Identify which cell holds the provided text, then report its [x, y] central coordinate. 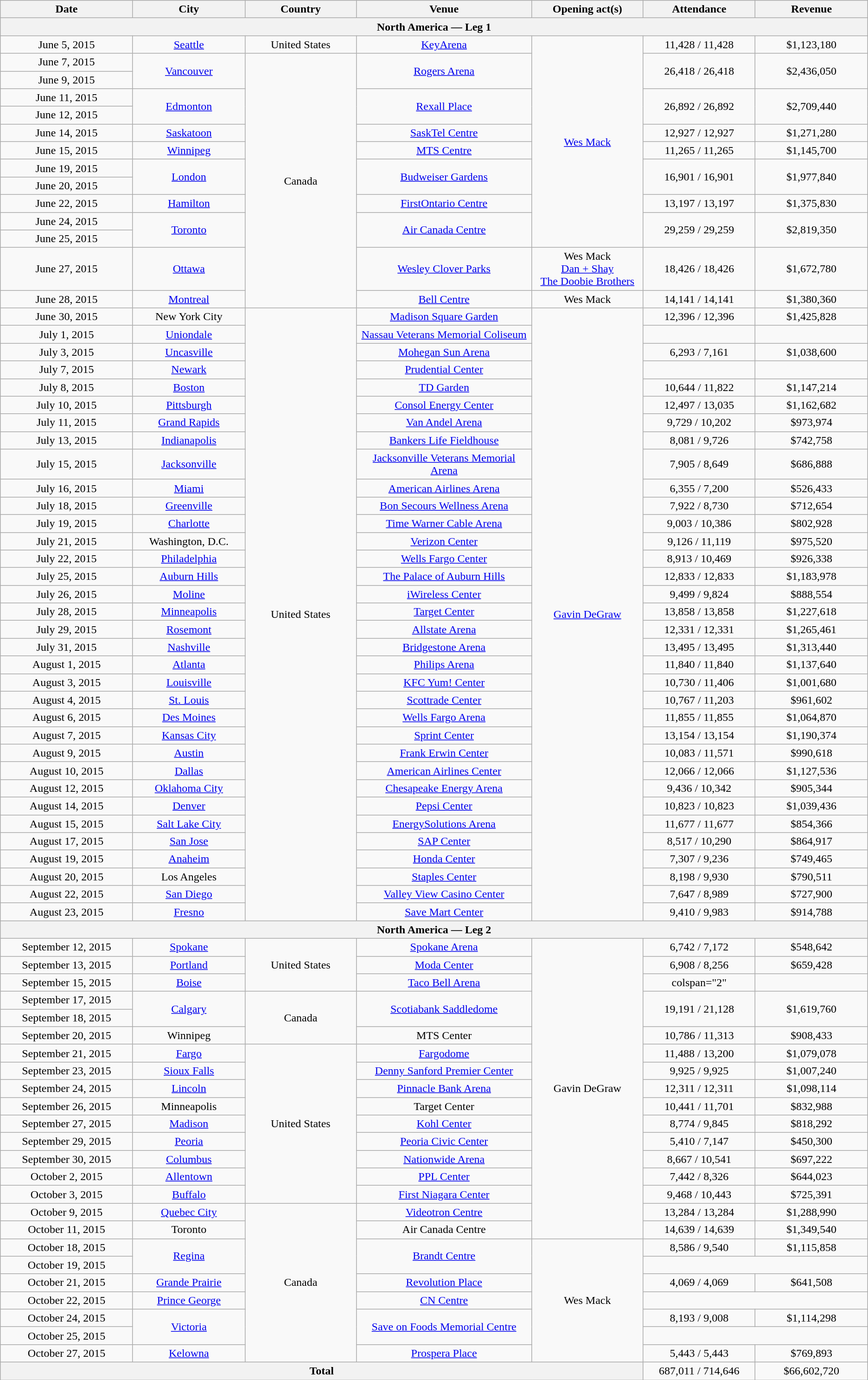
Newark [189, 370]
July 15, 2015 [67, 464]
10,730 / 11,406 [699, 682]
Auburn Hills [189, 577]
12,833 / 12,833 [699, 577]
6,355 / 7,200 [699, 488]
American Airlines Arena [444, 488]
Fargodome [444, 1053]
September 26, 2015 [67, 1106]
12,311 / 12,311 [699, 1088]
Nassau Veterans Memorial Coliseum [444, 334]
9,410 / 9,983 [699, 912]
Honda Center [444, 859]
$1,145,700 [811, 150]
Rogers Arena [444, 71]
Date [67, 9]
$1,619,760 [811, 1009]
13,858 / 13,858 [699, 612]
July 26, 2015 [67, 594]
KFC Yum! Center [444, 682]
12,331 / 12,331 [699, 629]
August 10, 2015 [67, 770]
$749,465 [811, 859]
$832,988 [811, 1106]
13,197 / 13,197 [699, 203]
Grande Prairie [189, 1283]
Frank Erwin Center [444, 753]
Total [322, 1371]
8,517 / 10,290 [699, 841]
5,410 / 7,147 [699, 1142]
June 25, 2015 [67, 239]
Wells Fargo Center [444, 559]
$1,380,360 [811, 299]
Philips Arena [444, 665]
Miami [189, 488]
$1,147,214 [811, 387]
Taco Bell Arena [444, 982]
7,647 / 8,989 [699, 894]
8,774 / 9,845 [699, 1124]
Buffalo [189, 1194]
SAP Center [444, 841]
12,396 / 12,396 [699, 317]
Dallas [189, 770]
Spokane Arena [444, 947]
Scotiabank Saddledome [444, 1009]
New York City [189, 317]
October 25, 2015 [67, 1335]
14,141 / 14,141 [699, 299]
KeyArena [444, 45]
Budweiser Gardens [444, 177]
June 5, 2015 [67, 45]
Chesapeake Energy Arena [444, 788]
$818,292 [811, 1124]
July 13, 2015 [67, 440]
687,011 / 714,646 [699, 1371]
$641,508 [811, 1283]
Fresno [189, 912]
$526,433 [811, 488]
Seattle [189, 45]
August 12, 2015 [67, 788]
$914,788 [811, 912]
June 14, 2015 [67, 133]
$961,602 [811, 700]
9,925 / 9,925 [699, 1071]
10,786 / 11,313 [699, 1035]
$1,064,870 [811, 718]
$864,917 [811, 841]
September 24, 2015 [67, 1088]
10,823 / 10,823 [699, 806]
August 15, 2015 [67, 823]
Mohegan Sun Arena [444, 352]
October 11, 2015 [67, 1230]
St. Louis [189, 700]
13,154 / 13,154 [699, 735]
9,126 / 11,119 [699, 541]
$659,428 [811, 965]
7,442 / 8,326 [699, 1177]
August 20, 2015 [67, 877]
August 4, 2015 [67, 700]
Venue [444, 9]
EnergySolutions Arena [444, 823]
October 9, 2015 [67, 1212]
12,497 / 13,035 [699, 405]
29,259 / 29,259 [699, 230]
$2,819,350 [811, 230]
Van Andel Arena [444, 423]
Consol Energy Center [444, 405]
$854,366 [811, 823]
Bridgestone Arena [444, 647]
San Diego [189, 894]
July 3, 2015 [67, 352]
Bon Secours Wellness Arena [444, 506]
Boise [189, 982]
October 19, 2015 [67, 1265]
Uniondale [189, 334]
Washington, D.C. [189, 541]
Fargo [189, 1053]
Philadelphia [189, 559]
$1,271,280 [811, 133]
$1,123,180 [811, 45]
June 9, 2015 [67, 80]
June 11, 2015 [67, 97]
$908,433 [811, 1035]
July 16, 2015 [67, 488]
Ottawa [189, 269]
8,193 / 9,008 [699, 1318]
13,495 / 13,495 [699, 647]
$888,554 [811, 594]
Staples Center [444, 877]
September 23, 2015 [67, 1071]
August 14, 2015 [67, 806]
SaskTel Centre [444, 133]
Bell Centre [444, 299]
colspan="2" [699, 982]
June 30, 2015 [67, 317]
Saskatoon [189, 133]
Revolution Place [444, 1283]
August 17, 2015 [67, 841]
$2,709,440 [811, 106]
September 12, 2015 [67, 947]
Madison [189, 1124]
October 27, 2015 [67, 1353]
10,441 / 11,701 [699, 1106]
Boston [189, 387]
October 24, 2015 [67, 1318]
October 22, 2015 [67, 1300]
$1,098,114 [811, 1088]
18,426 / 18,426 [699, 269]
July 11, 2015 [67, 423]
August 7, 2015 [67, 735]
Valley View Casino Center [444, 894]
August 6, 2015 [67, 718]
7,307 / 9,236 [699, 859]
7,922 / 8,730 [699, 506]
North America — Leg 1 [434, 27]
September 29, 2015 [67, 1142]
$1,127,536 [811, 770]
North America — Leg 2 [434, 930]
Jacksonville Veterans Memorial Arena [444, 464]
Louisville [189, 682]
$725,391 [811, 1194]
August 3, 2015 [67, 682]
PPL Center [444, 1177]
$742,758 [811, 440]
October 2, 2015 [67, 1177]
September 17, 2015 [67, 1000]
September 20, 2015 [67, 1035]
9,729 / 10,202 [699, 423]
Kansas City [189, 735]
September 27, 2015 [67, 1124]
Kohl Center [444, 1124]
$1,190,374 [811, 735]
June 19, 2015 [67, 168]
$973,974 [811, 423]
Hamilton [189, 203]
July 29, 2015 [67, 629]
MTS Centre [444, 150]
July 19, 2015 [67, 523]
$727,900 [811, 894]
Moda Center [444, 965]
Atlanta [189, 665]
6,293 / 7,161 [699, 352]
Oklahoma City [189, 788]
$712,654 [811, 506]
Wells Fargo Arena [444, 718]
Kelowna [189, 1353]
Vancouver [189, 71]
June 20, 2015 [67, 186]
$905,344 [811, 788]
Portland [189, 965]
8,667 / 10,541 [699, 1159]
6,742 / 7,172 [699, 947]
Quebec City [189, 1212]
Sprint Center [444, 735]
$1,114,298 [811, 1318]
$1,001,680 [811, 682]
11,428 / 11,428 [699, 45]
Pittsburgh [189, 405]
City [189, 9]
July 21, 2015 [67, 541]
$1,227,618 [811, 612]
5,443 / 5,443 [699, 1353]
Videotron Centre [444, 1212]
$1,349,540 [811, 1230]
8,586 / 9,540 [699, 1247]
July 8, 2015 [67, 387]
Verizon Center [444, 541]
Opening act(s) [587, 9]
July 10, 2015 [67, 405]
August 9, 2015 [67, 753]
Austin [189, 753]
August 1, 2015 [67, 665]
12,927 / 12,927 [699, 133]
Prospera Place [444, 1353]
Peoria Civic Center [444, 1142]
19,191 / 21,128 [699, 1009]
July 31, 2015 [67, 647]
$450,300 [811, 1142]
The Palace of Auburn Hills [444, 577]
August 22, 2015 [67, 894]
Peoria [189, 1142]
Moline [189, 594]
MTS Center [444, 1035]
9,499 / 9,824 [699, 594]
June 22, 2015 [67, 203]
Save on Foods Memorial Centre [444, 1327]
11,265 / 11,265 [699, 150]
American Airlines Center [444, 770]
9,436 / 10,342 [699, 788]
$1,039,436 [811, 806]
11,855 / 11,855 [699, 718]
$1,183,978 [811, 577]
11,488 / 13,200 [699, 1053]
Brandt Centre [444, 1256]
Sioux Falls [189, 1071]
$644,023 [811, 1177]
London [189, 177]
$1,375,830 [811, 203]
$1,079,078 [811, 1053]
12,066 / 12,066 [699, 770]
July 28, 2015 [67, 612]
Des Moines [189, 718]
Time Warner Cable Arena [444, 523]
TD Garden [444, 387]
$66,602,720 [811, 1371]
14,639 / 14,639 [699, 1230]
June 27, 2015 [67, 269]
Nashville [189, 647]
Anaheim [189, 859]
Columbus [189, 1159]
Pinnacle Bank Arena [444, 1088]
6,908 / 8,256 [699, 965]
Rosemont [189, 629]
$1,265,461 [811, 629]
$769,893 [811, 1353]
$1,313,440 [811, 647]
10,644 / 11,822 [699, 387]
$790,511 [811, 877]
iWireless Center [444, 594]
Country [300, 9]
Prince George [189, 1300]
July 7, 2015 [67, 370]
16,901 / 16,901 [699, 177]
October 18, 2015 [67, 1247]
8,913 / 10,469 [699, 559]
Rexall Place [444, 106]
Wesley Clover Parks [444, 269]
October 3, 2015 [67, 1194]
June 7, 2015 [67, 62]
26,418 / 26,418 [699, 71]
26,892 / 26,892 [699, 106]
Nationwide Arena [444, 1159]
September 18, 2015 [67, 1018]
$1,672,780 [811, 269]
CN Centre [444, 1300]
Edmonton [189, 106]
Bankers Life Fieldhouse [444, 440]
Allstate Arena [444, 629]
Uncasville [189, 352]
Salt Lake City [189, 823]
Save Mart Center [444, 912]
$1,137,640 [811, 665]
9,003 / 10,386 [699, 523]
$1,038,600 [811, 352]
Scottrade Center [444, 700]
Prudential Center [444, 370]
11,840 / 11,840 [699, 665]
Jacksonville [189, 464]
Allentown [189, 1177]
$975,520 [811, 541]
Revenue [811, 9]
July 25, 2015 [67, 577]
$1,425,828 [811, 317]
Pepsi Center [444, 806]
August 23, 2015 [67, 912]
$802,928 [811, 523]
$1,007,240 [811, 1071]
FirstOntario Centre [444, 203]
8,081 / 9,726 [699, 440]
San Jose [189, 841]
$990,618 [811, 753]
$1,162,682 [811, 405]
Denver [189, 806]
$926,338 [811, 559]
October 21, 2015 [67, 1283]
June 15, 2015 [67, 150]
Charlotte [189, 523]
9,468 / 10,443 [699, 1194]
September 13, 2015 [67, 965]
Spokane [189, 947]
Grand Rapids [189, 423]
Regina [189, 1256]
August 19, 2015 [67, 859]
Montreal [189, 299]
$2,436,050 [811, 71]
$1,115,858 [811, 1247]
$1,288,990 [811, 1212]
Madison Square Garden [444, 317]
Victoria [189, 1327]
$697,222 [811, 1159]
Wes Mack Dan + Shay The Doobie Brothers [587, 269]
July 1, 2015 [67, 334]
$686,888 [811, 464]
June 28, 2015 [67, 299]
Calgary [189, 1009]
4,069 / 4,069 [699, 1283]
September 21, 2015 [67, 1053]
September 15, 2015 [67, 982]
September 30, 2015 [67, 1159]
10,083 / 11,571 [699, 753]
Indianapolis [189, 440]
Los Angeles [189, 877]
July 22, 2015 [67, 559]
Denny Sanford Premier Center [444, 1071]
11,677 / 11,677 [699, 823]
June 24, 2015 [67, 221]
Lincoln [189, 1088]
10,767 / 11,203 [699, 700]
June 12, 2015 [67, 115]
July 18, 2015 [67, 506]
Greenville [189, 506]
First Niagara Center [444, 1194]
13,284 / 13,284 [699, 1212]
Attendance [699, 9]
$548,642 [811, 947]
8,198 / 9,930 [699, 877]
$1,977,840 [811, 177]
7,905 / 8,649 [699, 464]
